Determine the (X, Y) coordinate at the center of the cell enclosing the given text.  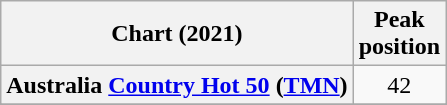
42 (399, 85)
Peak position (399, 34)
Chart (2021) (177, 34)
Australia Country Hot 50 (TMN) (177, 85)
